Return (X, Y) of the center of cell containing provided text 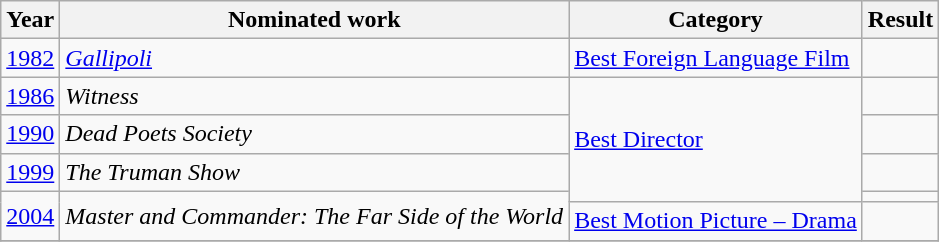
Witness (314, 96)
2004 (30, 216)
Best Director (716, 140)
Best Foreign Language Film (716, 58)
1990 (30, 134)
Category (716, 20)
Gallipoli (314, 58)
Year (30, 20)
Result (900, 20)
Dead Poets Society (314, 134)
Master and Commander: The Far Side of the World (314, 216)
1986 (30, 96)
Nominated work (314, 20)
1982 (30, 58)
The Truman Show (314, 172)
1999 (30, 172)
Best Motion Picture – Drama (716, 221)
